Capture the cell that displays the provided text and extract its [X, Y] central coordinate. 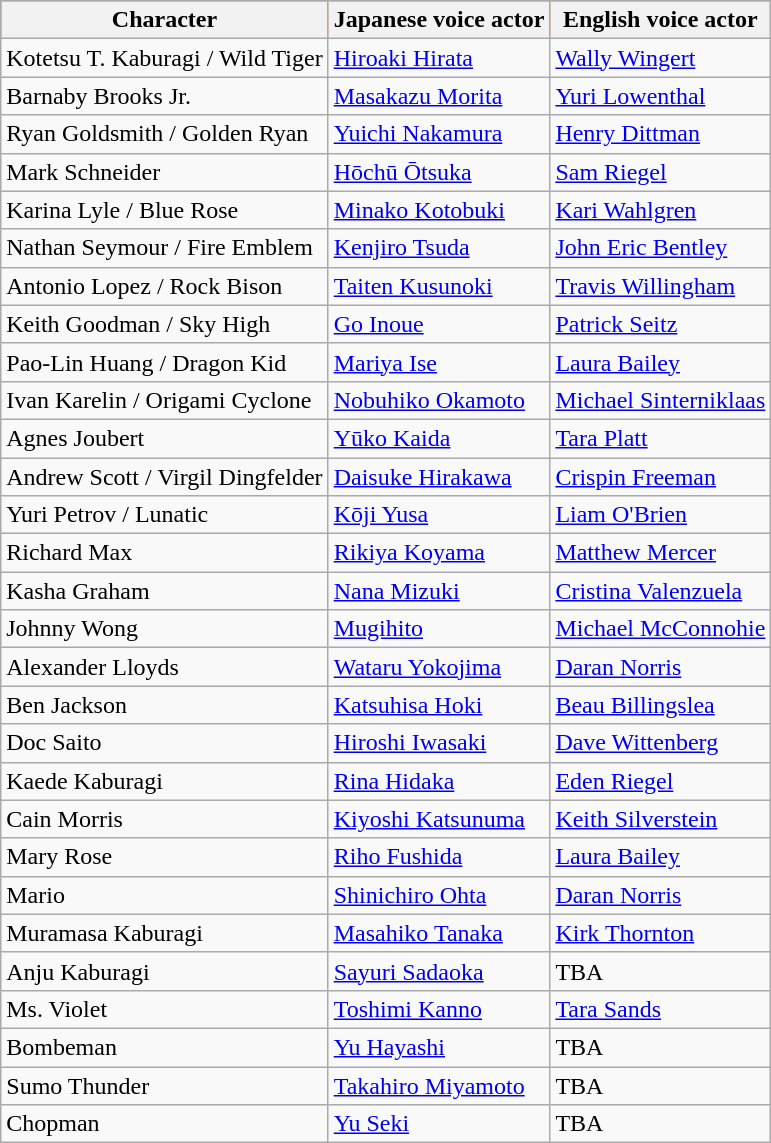
Ms. Violet [164, 1009]
Travis Willingham [660, 286]
Yu Hayashi [439, 1047]
Kari Wahlgren [660, 210]
Ben Jackson [164, 705]
Antonio Lopez / Rock Bison [164, 286]
Kenjiro Tsuda [439, 248]
Sumo Thunder [164, 1085]
Takahiro Miyamoto [439, 1085]
Yuri Petrov / Lunatic [164, 515]
Rikiya Koyama [439, 553]
Mary Rose [164, 857]
Rina Hidaka [439, 781]
Bombeman [164, 1047]
Crispin Freeman [660, 477]
Michael Sinterniklaas [660, 400]
Kiyoshi Katsunuma [439, 819]
Masakazu Morita [439, 96]
Dave Wittenberg [660, 743]
Kōji Yusa [439, 515]
Character [164, 20]
Nobuhiko Okamoto [439, 400]
Nana Mizuki [439, 591]
Hōchū Ōtsuka [439, 172]
Barnaby Brooks Jr. [164, 96]
Mario [164, 895]
Kotetsu T. Kaburagi / Wild Tiger [164, 58]
Hiroaki Hirata [439, 58]
Japanese voice actor [439, 20]
Yu Seki [439, 1124]
Karina Lyle / Blue Rose [164, 210]
Sayuri Sadaoka [439, 971]
Tara Platt [660, 438]
Mariya Ise [439, 362]
Mark Schneider [164, 172]
English voice actor [660, 20]
Ryan Goldsmith / Golden Ryan [164, 134]
Cristina Valenzuela [660, 591]
Yūko Kaida [439, 438]
Kasha Graham [164, 591]
Pao-Lin Huang / Dragon Kid [164, 362]
Richard Max [164, 553]
Henry Dittman [660, 134]
Patrick Seitz [660, 324]
Eden Riegel [660, 781]
Andrew Scott / Virgil Dingfelder [164, 477]
Minako Kotobuki [439, 210]
Johnny Wong [164, 629]
Wally Wingert [660, 58]
Kirk Thornton [660, 933]
Mugihito [439, 629]
Toshimi Kanno [439, 1009]
Sam Riegel [660, 172]
Keith Goodman / Sky High [164, 324]
Doc Saito [164, 743]
Alexander Lloyds [164, 667]
Katsuhisa Hoki [439, 705]
Shinichiro Ohta [439, 895]
Beau Billingslea [660, 705]
Wataru Yokojima [439, 667]
Liam O'Brien [660, 515]
John Eric Bentley [660, 248]
Cain Morris [164, 819]
Anju Kaburagi [164, 971]
Kaede Kaburagi [164, 781]
Matthew Mercer [660, 553]
Muramasa Kaburagi [164, 933]
Chopman [164, 1124]
Riho Fushida [439, 857]
Yuichi Nakamura [439, 134]
Nathan Seymour / Fire Emblem [164, 248]
Tara Sands [660, 1009]
Michael McConnohie [660, 629]
Masahiko Tanaka [439, 933]
Ivan Karelin / Origami Cyclone [164, 400]
Taiten Kusunoki [439, 286]
Daisuke Hirakawa [439, 477]
Hiroshi Iwasaki [439, 743]
Go Inoue [439, 324]
Yuri Lowenthal [660, 96]
Keith Silverstein [660, 819]
Agnes Joubert [164, 438]
